Capture the cell that displays the provided text and extract its [X, Y] central coordinate. 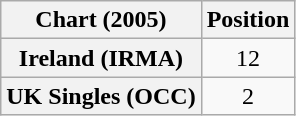
UK Singles (OCC) [101, 96]
Position [248, 20]
12 [248, 58]
Ireland (IRMA) [101, 58]
Chart (2005) [101, 20]
2 [248, 96]
